For the text-containing cell, return its midpoint in [x, y] coordinate format. 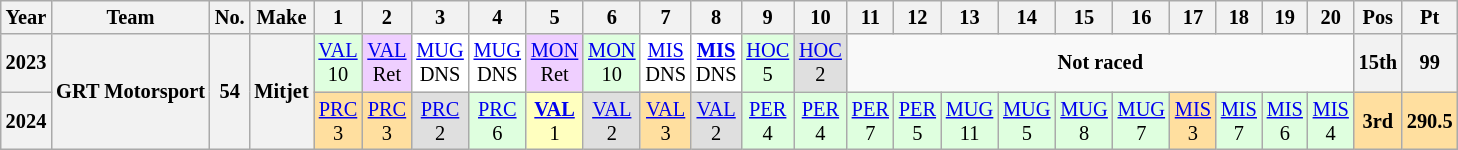
14 [1026, 17]
Team [130, 17]
HOC2 [820, 63]
9 [768, 17]
PER7 [870, 121]
Mitjet [282, 92]
10 [820, 17]
20 [1331, 17]
GRT Motorsport [130, 92]
11 [870, 17]
4 [498, 17]
16 [1142, 17]
5 [554, 17]
VAL1 [554, 121]
Year [26, 17]
MUG5 [1026, 121]
MONRet [554, 63]
6 [612, 17]
2024 [26, 121]
PRC2 [440, 121]
Not raced [1100, 63]
MON10 [612, 63]
Make [282, 17]
7 [665, 17]
VALRet [386, 63]
VAL10 [338, 63]
99 [1430, 63]
2023 [26, 63]
No. [230, 17]
PER5 [918, 121]
12 [918, 17]
VAL3 [665, 121]
MIS6 [1285, 121]
2 [386, 17]
MIS7 [1239, 121]
Pos [1378, 17]
HOC5 [768, 63]
MIS3 [1193, 121]
MUG11 [970, 121]
MIS4 [1331, 121]
54 [230, 92]
290.5 [1430, 121]
1 [338, 17]
15th [1378, 63]
MUG8 [1084, 121]
17 [1193, 17]
8 [716, 17]
13 [970, 17]
PRC6 [498, 121]
3 [440, 17]
3rd [1378, 121]
18 [1239, 17]
MUG7 [1142, 121]
Pt [1430, 17]
19 [1285, 17]
15 [1084, 17]
